Detect which cell encompasses the target text, then output its [x, y] center coordinate. 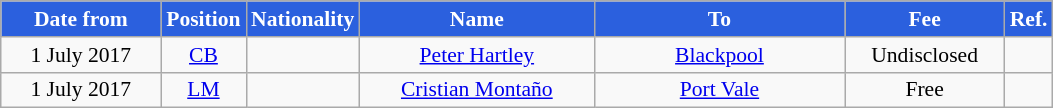
Nationality [302, 19]
CB [204, 55]
Name [476, 19]
Ref. [1029, 19]
Date from [81, 19]
Free [925, 90]
Cristian Montaño [476, 90]
LM [204, 90]
Undisclosed [925, 55]
Fee [925, 19]
Port Vale [719, 90]
Position [204, 19]
To [719, 19]
Peter Hartley [476, 55]
Blackpool [719, 55]
